Locate the cell with the specified text and output its (x, y) center coordinate. 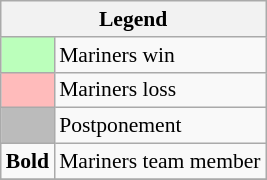
Mariners win (160, 55)
Legend (134, 19)
Mariners loss (160, 90)
Postponement (160, 126)
Bold (28, 162)
Mariners team member (160, 162)
